Pinpoint the cell where the given text exists, returning its (x, y) midpoint coordinate. 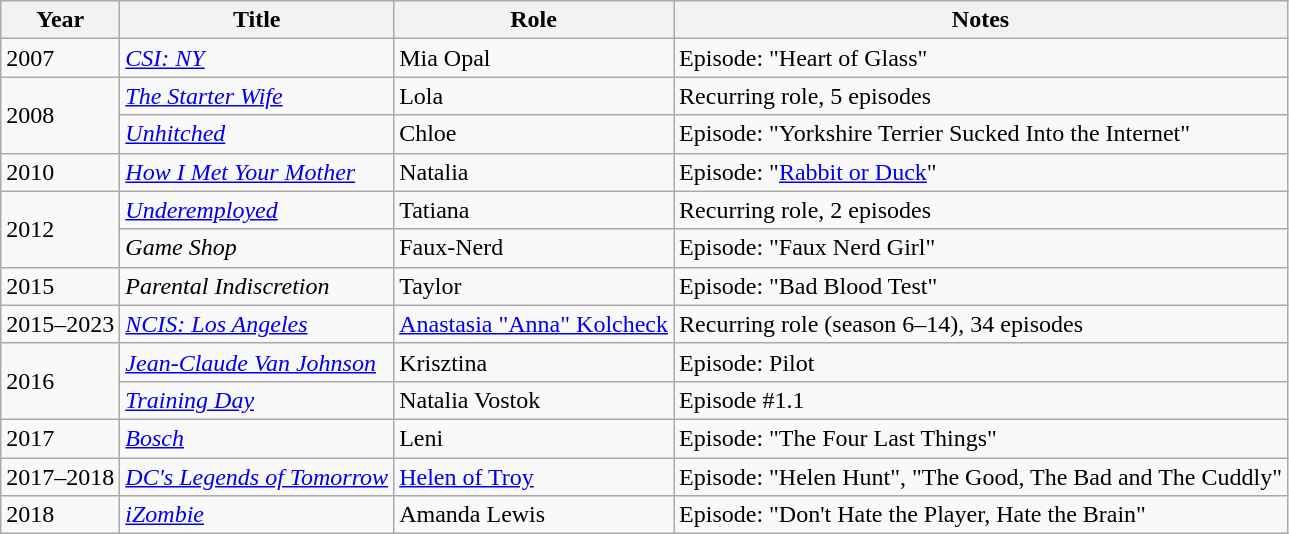
Episode: "Bad Blood Test" (981, 286)
2018 (60, 515)
Lola (534, 96)
Amanda Lewis (534, 515)
Episode: "Yorkshire Terrier Sucked Into the Internet" (981, 134)
Notes (981, 20)
2017 (60, 438)
Chloe (534, 134)
2016 (60, 381)
Taylor (534, 286)
Title (257, 20)
iZombie (257, 515)
Parental Indiscretion (257, 286)
Episode: "Rabbit or Duck" (981, 172)
Tatiana (534, 210)
Episode: Pilot (981, 362)
Year (60, 20)
Episode: "Helen Hunt", "The Good, The Bad and The Cuddly" (981, 477)
Faux-Nerd (534, 248)
Jean-Claude Van Johnson (257, 362)
CSI: NY (257, 58)
Episode: "The Four Last Things" (981, 438)
Natalia Vostok (534, 400)
Training Day (257, 400)
Anastasia "Anna" Kolcheck (534, 324)
DC's Legends of Tomorrow (257, 477)
Role (534, 20)
How I Met Your Mother (257, 172)
Underemployed (257, 210)
The Starter Wife (257, 96)
Recurring role, 5 episodes (981, 96)
Unhitched (257, 134)
Episode #1.1 (981, 400)
2012 (60, 229)
Natalia (534, 172)
2007 (60, 58)
Recurring role, 2 episodes (981, 210)
Leni (534, 438)
NCIS: Los Angeles (257, 324)
Episode: "Don't Hate the Player, Hate the Brain" (981, 515)
2017–2018 (60, 477)
Bosch (257, 438)
Krisztina (534, 362)
2008 (60, 115)
Recurring role (season 6–14), 34 episodes (981, 324)
Game Shop (257, 248)
Episode: "Faux Nerd Girl" (981, 248)
2010 (60, 172)
Episode: "Heart of Glass" (981, 58)
2015 (60, 286)
Helen of Troy (534, 477)
2015–2023 (60, 324)
Mia Opal (534, 58)
